Search for the cell housing the specified text and yield its [x, y] center coordinate. 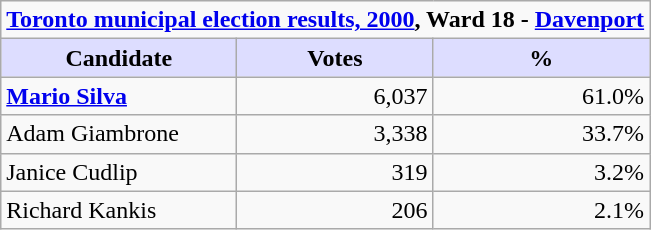
206 [335, 210]
% [542, 58]
3,338 [335, 134]
Richard Kankis [119, 210]
Janice Cudlip [119, 172]
Candidate [119, 58]
61.0% [542, 96]
2.1% [542, 210]
Mario Silva [119, 96]
Toronto municipal election results, 2000, Ward 18 - Davenport [326, 20]
6,037 [335, 96]
33.7% [542, 134]
Votes [335, 58]
Adam Giambrone [119, 134]
319 [335, 172]
3.2% [542, 172]
